Search for the cell housing the specified text and yield its (X, Y) center coordinate. 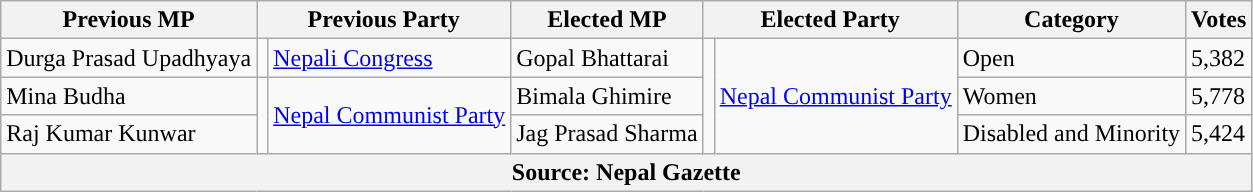
Bimala Ghimire (607, 96)
Durga Prasad Upadhyaya (129, 58)
Mina Budha (129, 96)
5,778 (1219, 96)
Category (1071, 20)
Elected Party (830, 20)
Previous Party (384, 20)
Women (1071, 96)
Raj Kumar Kunwar (129, 134)
Open (1071, 58)
Source: Nepal Gazette (626, 172)
5,382 (1219, 58)
Gopal Bhattarai (607, 58)
Disabled and Minority (1071, 134)
Jag Prasad Sharma (607, 134)
5,424 (1219, 134)
Previous MP (129, 20)
Elected MP (607, 20)
Nepali Congress (390, 58)
Votes (1219, 20)
